Output the [x, y] coordinate of the center of the cell containing the given text.  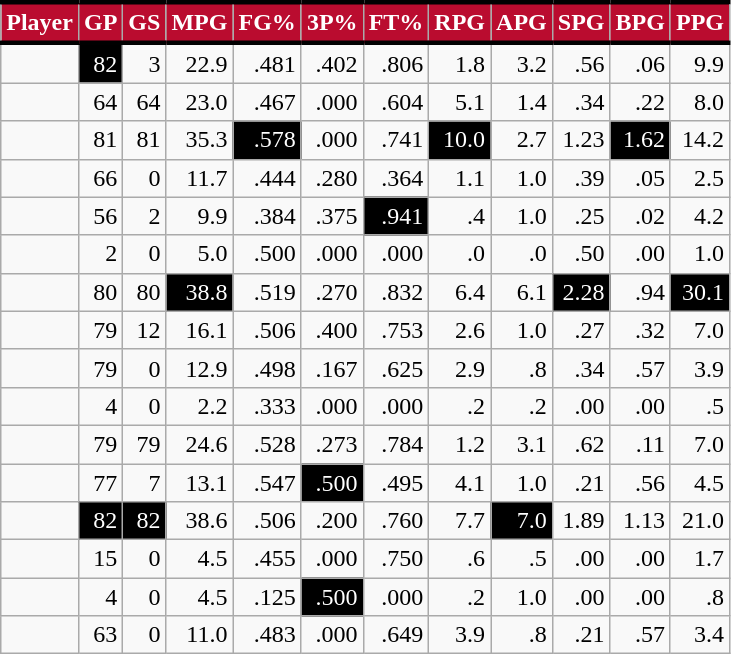
2.9 [460, 368]
1.4 [522, 102]
.455 [267, 559]
.22 [640, 102]
FT% [396, 22]
11.0 [200, 635]
21.0 [700, 521]
.270 [332, 292]
2.28 [581, 292]
.94 [640, 292]
PPG [700, 22]
.200 [332, 521]
.467 [267, 102]
.333 [267, 406]
22.9 [200, 63]
5.1 [460, 102]
13.1 [200, 483]
.832 [396, 292]
3 [144, 63]
APG [522, 22]
.50 [581, 254]
.760 [396, 521]
35.3 [200, 140]
4.2 [700, 216]
24.6 [200, 444]
14.2 [700, 140]
.11 [640, 444]
2.2 [200, 406]
.578 [267, 140]
12 [144, 330]
7.7 [460, 521]
.364 [396, 178]
63 [100, 635]
11.7 [200, 178]
12.9 [200, 368]
1.62 [640, 140]
23.0 [200, 102]
.05 [640, 178]
.4 [460, 216]
.375 [332, 216]
3.1 [522, 444]
5.0 [200, 254]
.528 [267, 444]
2.5 [700, 178]
.384 [267, 216]
BPG [640, 22]
.402 [332, 63]
RPG [460, 22]
1.7 [700, 559]
38.8 [200, 292]
10.0 [460, 140]
6.1 [522, 292]
GS [144, 22]
66 [100, 178]
1.8 [460, 63]
.400 [332, 330]
.784 [396, 444]
.753 [396, 330]
3.2 [522, 63]
.62 [581, 444]
MPG [200, 22]
.06 [640, 63]
Player [40, 22]
.547 [267, 483]
.741 [396, 140]
15 [100, 559]
30.1 [700, 292]
.273 [332, 444]
7 [144, 483]
FG% [267, 22]
.39 [581, 178]
38.6 [200, 521]
GP [100, 22]
1.23 [581, 140]
.27 [581, 330]
3P% [332, 22]
4.1 [460, 483]
.519 [267, 292]
.444 [267, 178]
2.6 [460, 330]
1.89 [581, 521]
.02 [640, 216]
.498 [267, 368]
16.1 [200, 330]
1.13 [640, 521]
8.0 [700, 102]
.32 [640, 330]
.806 [396, 63]
.125 [267, 597]
.649 [396, 635]
2.7 [522, 140]
.604 [396, 102]
1.2 [460, 444]
1.1 [460, 178]
3.4 [700, 635]
.750 [396, 559]
SPG [581, 22]
.481 [267, 63]
.483 [267, 635]
.625 [396, 368]
.495 [396, 483]
.6 [460, 559]
.280 [332, 178]
77 [100, 483]
.941 [396, 216]
56 [100, 216]
.167 [332, 368]
.25 [581, 216]
6.4 [460, 292]
